Search for the cell housing the specified text and yield its [X, Y] center coordinate. 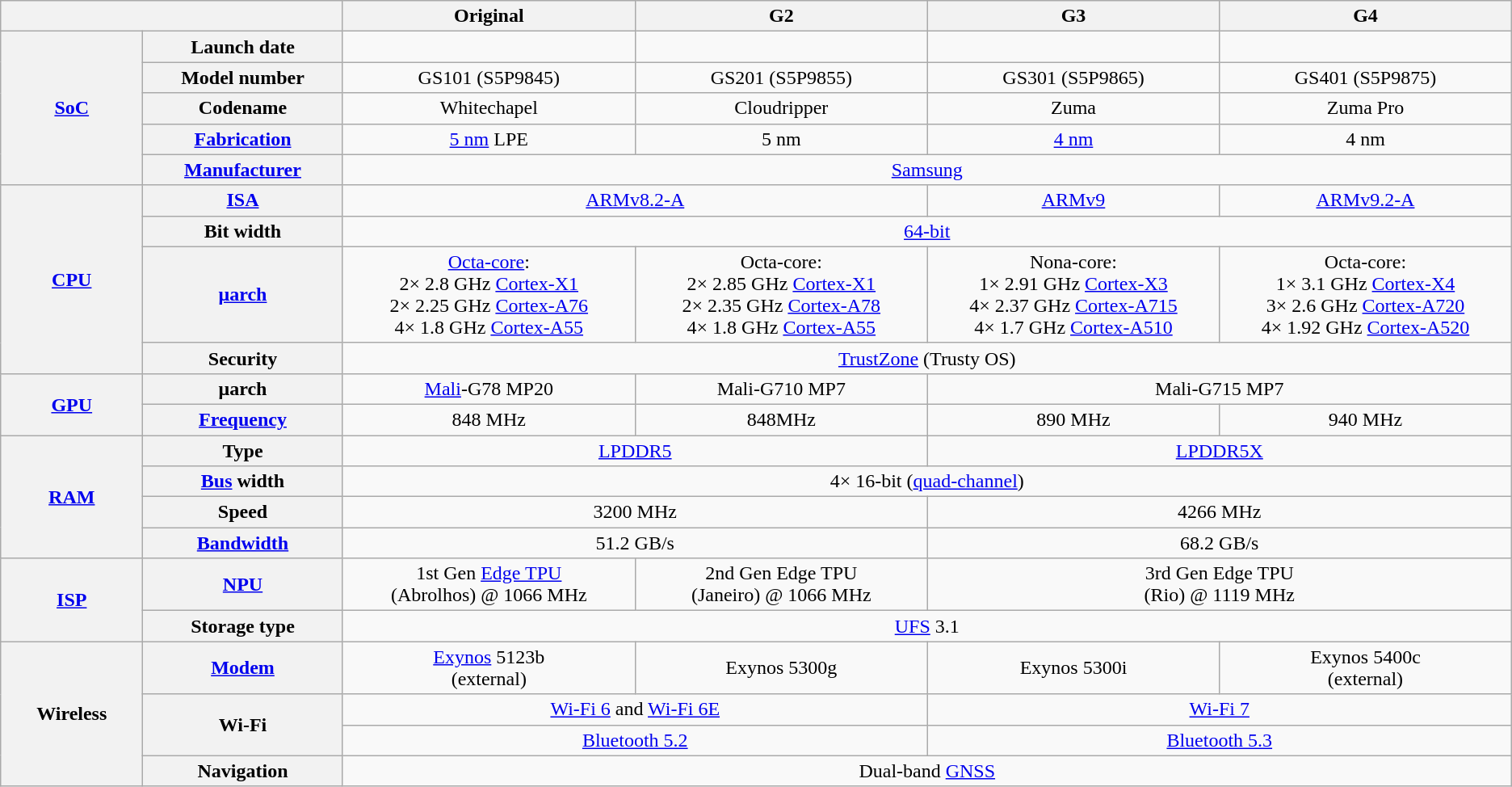
GPU [72, 404]
ARMv8.2-A [635, 200]
NPU [242, 585]
51.2 GB/s [635, 543]
Exynos 5300g [781, 667]
890 MHz [1073, 419]
Octa-core:2× 2.85 GHz Cortex-X12× 2.35 GHz Cortex-A784× 1.8 GHz Cortex-A55 [781, 294]
Security [242, 358]
5 nm [781, 139]
G3 [1073, 16]
Manufacturer [242, 170]
Wi-Fi [242, 725]
Bandwidth [242, 543]
Storage type [242, 626]
Zuma Pro [1366, 108]
Bluetooth 5.3 [1220, 740]
Zuma [1073, 108]
GS101 (S5P9845) [489, 78]
Bus width [242, 482]
Samsung [927, 170]
Exynos 5300i [1073, 667]
GS201 (S5P9855) [781, 78]
UFS 3.1 [927, 626]
Codename [242, 108]
GS401 (S5P9875) [1366, 78]
Mali-G710 MP7 [781, 389]
Dual-band GNSS [927, 771]
LPDDR5X [1220, 450]
GS301 (S5P9865) [1073, 78]
Nona-core:1× 2.91 GHz Cortex-X34× 2.37 GHz Cortex-A7154× 1.7 GHz Cortex-A510 [1073, 294]
64-bit [927, 231]
Wi-Fi 6 and Wi-Fi 6E [635, 709]
848MHz [781, 419]
Cloudripper [781, 108]
ISP [72, 600]
Octa-core:1× 3.1 GHz Cortex-X43× 2.6 GHz Cortex-A720 4× 1.92 GHz Cortex-A520 [1366, 294]
Frequency [242, 419]
2nd Gen Edge TPU (Janeiro) @ 1066 MHz [781, 585]
Original [489, 16]
G4 [1366, 16]
1st Gen Edge TPU (Abrolhos) @ 1066 MHz [489, 585]
3200 MHz [635, 512]
940 MHz [1366, 419]
ISA [242, 200]
Exynos 5123b (external) [489, 667]
Exynos 5400c (external) [1366, 667]
ARMv9 [1073, 200]
Wi-Fi 7 [1220, 709]
5 nm LPE [489, 139]
Octa-core:2× 2.8 GHz Cortex-X12× 2.25 GHz Cortex-A764× 1.8 GHz Cortex-A55 [489, 294]
Launch date [242, 47]
Wireless [72, 714]
Fabrication [242, 139]
Bluetooth 5.2 [635, 740]
LPDDR5 [635, 450]
Mali-G715 MP7 [1220, 389]
Modem [242, 667]
ARMv9.2-A [1366, 200]
4266 MHz [1220, 512]
68.2 GB/s [1220, 543]
Navigation [242, 771]
Model number [242, 78]
RAM [72, 496]
Speed [242, 512]
Whitechapel [489, 108]
4× 16-bit (quad-channel) [927, 482]
848 MHz [489, 419]
Bit width [242, 231]
TrustZone (Trusty OS) [927, 358]
CPU [72, 280]
Type [242, 450]
3rd Gen Edge TPU (Rio) @ 1119 MHz [1220, 585]
G2 [781, 16]
SoC [72, 108]
Mali-G78 MP20 [489, 389]
